Capture the cell that displays the provided text and extract its [X, Y] central coordinate. 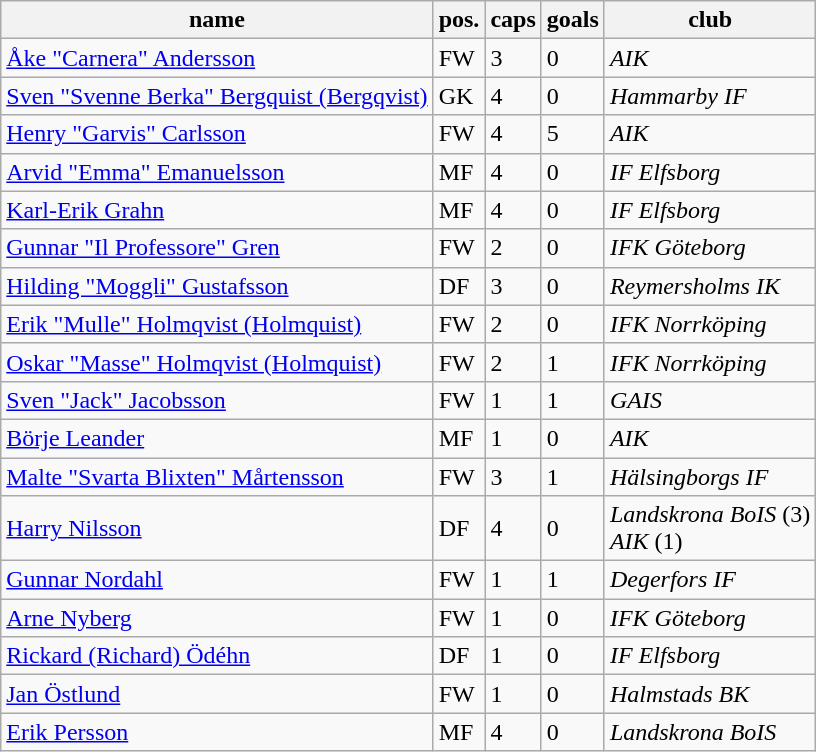
Erik Persson [217, 732]
Arne Nyberg [217, 618]
GK [459, 96]
Degerfors IF [710, 580]
name [217, 20]
pos. [459, 20]
Landskrona BoIS [710, 732]
Landskrona BoIS (3)AIK (1) [710, 528]
Karl-Erik Grahn [217, 210]
Harry Nilsson [217, 528]
Henry "Garvis" Carlsson [217, 134]
Börje Leander [217, 438]
Gunnar Nordahl [217, 580]
Åke "Carnera" Andersson [217, 58]
Halmstads BK [710, 694]
goals [572, 20]
caps [513, 20]
Gunnar "Il Professore" Gren [217, 248]
5 [572, 134]
Erik "Mulle" Holmqvist (Holmquist) [217, 324]
Reymersholms IK [710, 286]
club [710, 20]
Malte "Svarta Blixten" Mårtensson [217, 477]
Rickard (Richard) Ödéhn [217, 656]
Jan Östlund [217, 694]
Hälsingborgs IF [710, 477]
Hilding "Moggli" Gustafsson [217, 286]
Hammarby IF [710, 96]
Oskar "Masse" Holmqvist (Holmquist) [217, 362]
Sven "Jack" Jacobsson [217, 400]
Arvid "Emma" Emanuelsson [217, 172]
GAIS [710, 400]
Sven "Svenne Berka" Bergquist (Bergqvist) [217, 96]
